Pinpoint the cell where the given text exists, returning its (x, y) midpoint coordinate. 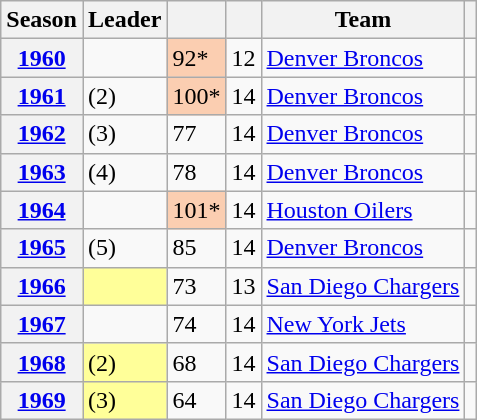
64 (196, 400)
Houston Oilers (363, 210)
1961 (42, 96)
1967 (42, 324)
1964 (42, 210)
74 (196, 324)
73 (196, 286)
100* (196, 96)
1962 (42, 134)
1969 (42, 400)
New York Jets (363, 324)
Team (363, 20)
101* (196, 210)
1966 (42, 286)
85 (196, 248)
Leader (124, 20)
1965 (42, 248)
68 (196, 362)
(4) (124, 172)
1968 (42, 362)
1963 (42, 172)
92* (196, 58)
78 (196, 172)
13 (244, 286)
1960 (42, 58)
77 (196, 134)
12 (244, 58)
(5) (124, 248)
Season (42, 20)
